Locate the cell with the specified text and output its (x, y) center coordinate. 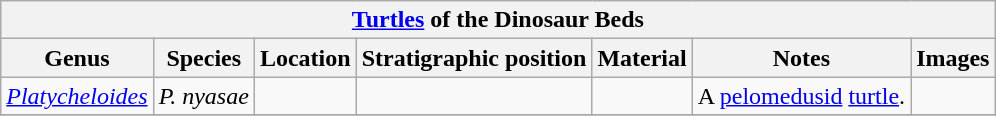
Images (953, 58)
Turtles of the Dinosaur Beds (498, 20)
P. nyasae (204, 96)
Platycheloides (77, 96)
A pelomedusid turtle. (801, 96)
Genus (77, 58)
Material (642, 58)
Species (204, 58)
Stratigraphic position (474, 58)
Location (305, 58)
Notes (801, 58)
